Scan for the cell matching the given text and deliver its (x, y) coordinate at center. 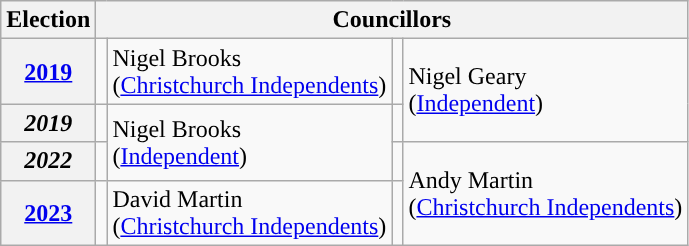
Nigel Brooks(Christchurch Independents) (250, 72)
Election (48, 20)
Nigel Geary(Independent) (546, 90)
David Martin(Christchurch Independents) (250, 212)
Councillors (392, 20)
2022 (48, 161)
Andy Martin(Christchurch Independents) (546, 194)
2023 (48, 212)
Nigel Brooks(Independent) (250, 142)
